Return the (x, y) coordinate for the center point of the cell that contains the specified text.  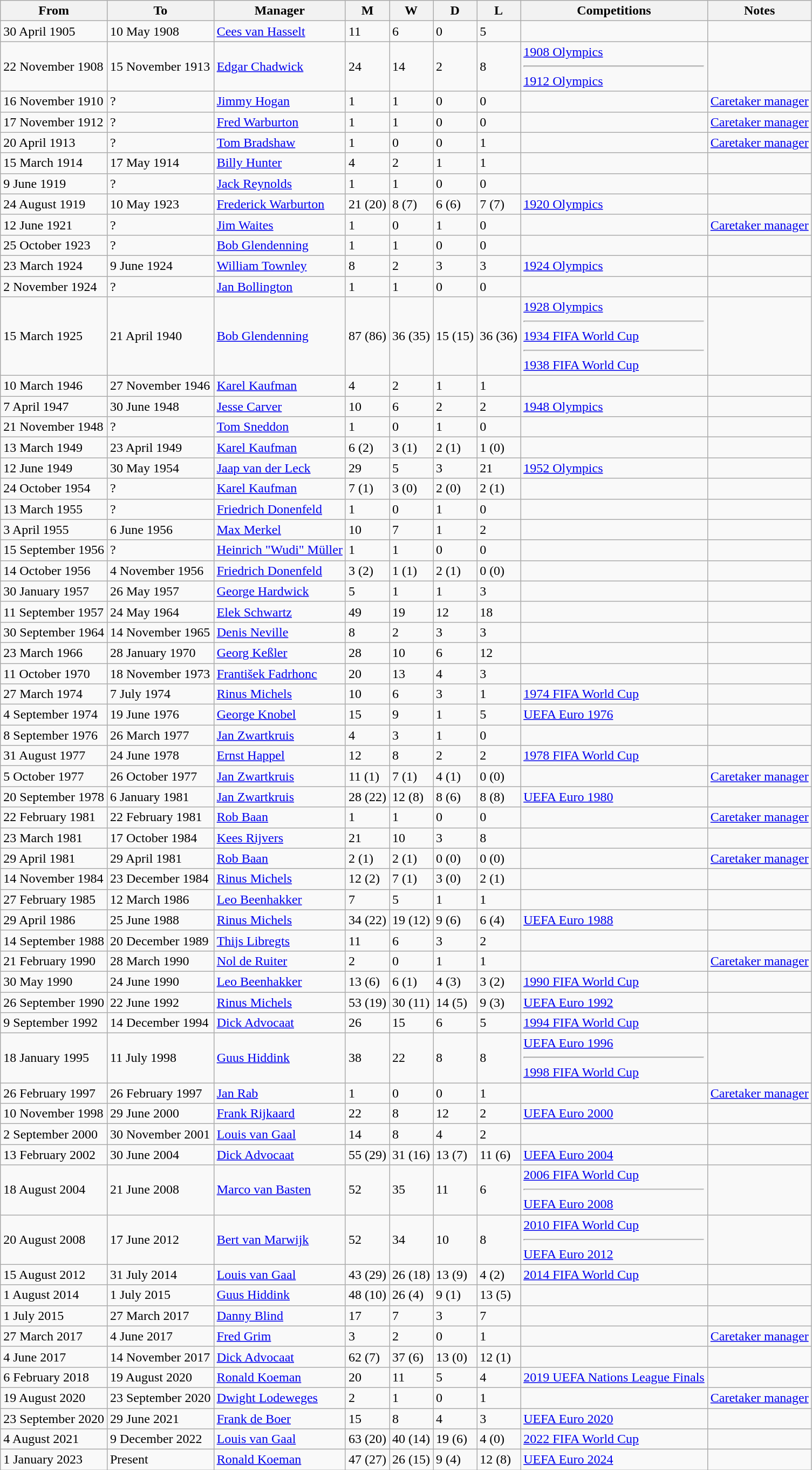
43 (29) (367, 1275)
47 (27) (367, 1460)
Fred Grim (279, 1336)
55 (29) (367, 1155)
4 September 1974 (54, 715)
27 March 1974 (54, 694)
Marco van Basten (279, 1190)
Danny Blind (279, 1316)
12 June 1949 (54, 468)
36 (35) (411, 336)
6 (4) (499, 920)
Frank Rijkaard (279, 1114)
Tom Bradshaw (279, 143)
1 (0) (499, 448)
17 (367, 1316)
6 February 2018 (54, 1377)
Frederick Warburton (279, 204)
UEFA Euro 1980 (614, 797)
7 July 1974 (160, 694)
23 December 1984 (160, 879)
18 (499, 612)
20 April 1913 (54, 143)
13 (411, 673)
Edgar Chadwick (279, 66)
Manager (279, 11)
UEFA Euro 2004 (614, 1155)
1 August 2014 (54, 1295)
2010 FIFA World CupUEFA Euro 2012 (614, 1239)
9 June 1924 (160, 266)
14 November 1965 (160, 632)
18 November 1973 (160, 673)
UEFA Euro 2000 (614, 1114)
24 August 1919 (54, 204)
Present (160, 1460)
21 February 1990 (54, 961)
3 (1) (411, 448)
9 June 1919 (54, 184)
UEFA Euro 19961998 FIFA World Cup (614, 1058)
4 (0) (499, 1439)
31 (16) (411, 1155)
36 (36) (499, 336)
Jaap van der Leck (279, 468)
George Knobel (279, 715)
Fred Warburton (279, 122)
26 (367, 1023)
23 March 1966 (54, 653)
9 (4) (455, 1460)
53 (19) (367, 1002)
UEFA Euro 1988 (614, 920)
3 April 1955 (54, 530)
13 (0) (455, 1357)
30 January 1957 (54, 591)
25 June 1988 (160, 920)
8 (8) (499, 797)
Frank de Boer (279, 1418)
1978 FIFA World Cup (614, 756)
26 October 1977 (160, 776)
24 June 1990 (160, 981)
15 August 2012 (54, 1275)
Thijs Libregts (279, 940)
26 (15) (411, 1460)
11 July 1998 (160, 1058)
14 November 2017 (160, 1357)
Dwight Lodeweges (279, 1398)
18 January 1995 (54, 1058)
UEFA Euro 1992 (614, 1002)
1908 Olympics1912 Olympics (614, 66)
48 (10) (367, 1295)
1920 Olympics (614, 204)
21 November 1948 (54, 427)
UEFA Euro 2024 (614, 1460)
30 April 1905 (54, 31)
23 March 1981 (54, 838)
13 March 1955 (54, 509)
26 March 1977 (160, 735)
26 September 1990 (54, 1002)
21 June 2008 (160, 1190)
4 (1) (455, 776)
7 (7) (499, 204)
11 October 1970 (54, 673)
29 (367, 468)
13 (9) (455, 1275)
6 (1) (411, 981)
40 (14) (411, 1439)
29 June 2021 (160, 1418)
35 (411, 1190)
19 June 1976 (160, 715)
Elek Schwartz (279, 612)
23 March 1924 (54, 266)
28 (367, 653)
Tom Sneddon (279, 427)
Bert van Marwijk (279, 1239)
Jan Rab (279, 1093)
49 (367, 612)
27 November 1946 (160, 386)
7 April 1947 (54, 407)
Georg Keßler (279, 653)
13 March 1949 (54, 448)
15 March 1925 (54, 336)
Billy Hunter (279, 163)
1924 Olympics (614, 266)
Nol de Ruiter (279, 961)
30 June 2004 (160, 1155)
15 September 1956 (54, 550)
12 (2) (367, 879)
10 May 1923 (160, 204)
9 (6) (455, 920)
To (160, 11)
16 November 1910 (54, 101)
D (455, 11)
L (499, 11)
2014 FIFA World Cup (614, 1275)
26 (18) (411, 1275)
Jack Reynolds (279, 184)
8 (7) (411, 204)
11 September 1957 (54, 612)
24 October 1954 (54, 489)
26 May 1957 (160, 591)
24 (367, 66)
26 (4) (411, 1295)
5 October 1977 (54, 776)
18 August 2004 (54, 1190)
24 June 1978 (160, 756)
2022 FIFA World Cup (614, 1439)
13 February 2002 (54, 1155)
22 November 1908 (54, 66)
Heinrich "Wudi" Müller (279, 550)
21 (20) (367, 204)
11 (6) (499, 1155)
15 (15) (455, 336)
29 June 2000 (160, 1114)
14 October 1956 (54, 571)
20 August 2008 (54, 1239)
4 (2) (499, 1275)
Notes (760, 11)
13 (5) (499, 1295)
10 November 1998 (54, 1114)
12 (1) (499, 1357)
2 September 2000 (54, 1134)
Kees Rijvers (279, 838)
1974 FIFA World Cup (614, 694)
Jan Bollington (279, 287)
2 November 1924 (54, 287)
Denis Neville (279, 632)
Competitions (614, 11)
Cees van Hasselt (279, 31)
9 (3) (499, 1002)
6 January 1981 (160, 797)
19 (6) (455, 1439)
28 (22) (367, 797)
19 (411, 612)
30 May 1990 (54, 981)
13 (6) (367, 981)
1952 Olympics (614, 468)
1994 FIFA World Cup (614, 1023)
Ernst Happel (279, 756)
1 January 2023 (54, 1460)
12 June 1921 (54, 225)
4 November 1956 (160, 571)
14 (5) (455, 1002)
From (54, 11)
21 April 1940 (160, 336)
17 June 2012 (160, 1239)
8 (6) (455, 797)
9 (1) (455, 1295)
2019 UEFA Nations League Finals (614, 1377)
30 September 1964 (54, 632)
34 (22) (367, 920)
27 February 1985 (54, 899)
17 November 1912 (54, 122)
31 July 2014 (160, 1275)
1990 FIFA World Cup (614, 981)
2006 FIFA World CupUEFA Euro 2008 (614, 1190)
14 December 1994 (160, 1023)
25 October 1923 (54, 245)
W (411, 11)
38 (367, 1058)
30 (11) (411, 1002)
9 (411, 715)
30 May 1954 (160, 468)
M (367, 11)
George Hardwick (279, 591)
23 April 1949 (160, 448)
34 (411, 1239)
28 January 1970 (160, 653)
UEFA Euro 2020 (614, 1418)
4 (3) (455, 981)
6 June 1956 (160, 530)
1948 Olympics (614, 407)
63 (20) (367, 1439)
24 May 1964 (160, 612)
20 December 1989 (160, 940)
Jesse Carver (279, 407)
František Fadrhonc (279, 673)
15 November 1913 (160, 66)
37 (6) (411, 1357)
19 (12) (411, 920)
28 March 1990 (160, 961)
9 December 2022 (160, 1439)
31 August 1977 (54, 756)
Jimmy Hogan (279, 101)
2 (0) (455, 489)
17 May 1914 (160, 163)
4 August 2021 (54, 1439)
10 March 1946 (54, 386)
UEFA Euro 1976 (614, 715)
11 (1) (367, 776)
12 March 1986 (160, 899)
William Townley (279, 266)
30 November 2001 (160, 1134)
1928 Olympics1934 FIFA World Cup1938 FIFA World Cup (614, 336)
9 September 1992 (54, 1023)
14 November 1984 (54, 879)
29 April 1986 (54, 920)
13 (7) (455, 1155)
Jim Waites (279, 225)
20 September 1978 (54, 797)
1 (1) (411, 571)
Max Merkel (279, 530)
30 June 1948 (160, 407)
6 (2) (367, 448)
14 September 1988 (54, 940)
22 June 1992 (160, 1002)
17 October 1984 (160, 838)
87 (86) (367, 336)
10 May 1908 (160, 31)
62 (7) (367, 1357)
8 September 1976 (54, 735)
15 March 1914 (54, 163)
6 (6) (455, 204)
